For the text-containing cell, return its midpoint in [x, y] coordinate format. 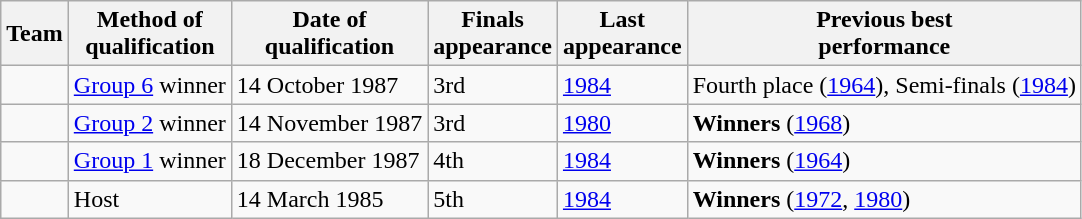
5th [493, 199]
Host [150, 199]
Group 2 winner [150, 123]
Date ofqualification [329, 34]
Previous bestperformance [884, 34]
Winners (1964) [884, 161]
Winners (1972, 1980) [884, 199]
14 March 1985 [329, 199]
Winners (1968) [884, 123]
Team [35, 34]
18 December 1987 [329, 161]
Fourth place (1964), Semi-finals (1984) [884, 85]
14 October 1987 [329, 85]
Lastappearance [622, 34]
Group 1 winner [150, 161]
Method ofqualification [150, 34]
14 November 1987 [329, 123]
1980 [622, 123]
Group 6 winner [150, 85]
Finalsappearance [493, 34]
4th [493, 161]
